For the text-containing cell, return its midpoint in [X, Y] coordinate format. 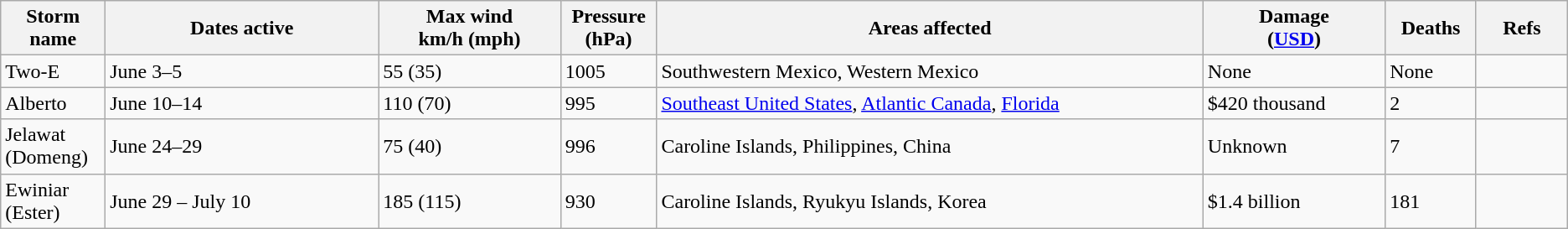
Refs [1521, 29]
Storm name [54, 29]
185 (115) [469, 201]
Max windkm/h (mph) [469, 29]
Ewiniar (Ester) [54, 201]
Damage(USD) [1293, 29]
Areas affected [930, 29]
June 10–14 [242, 103]
1005 [608, 71]
930 [608, 201]
Jelawat (Domeng) [54, 146]
996 [608, 146]
Unknown [1293, 146]
110 (70) [469, 103]
$1.4 billion [1293, 201]
Alberto [54, 103]
55 (35) [469, 71]
7 [1431, 146]
Deaths [1431, 29]
2 [1431, 103]
995 [608, 103]
$420 thousand [1293, 103]
Southwestern Mexico, Western Mexico [930, 71]
Caroline Islands, Ryukyu Islands, Korea [930, 201]
75 (40) [469, 146]
Caroline Islands, Philippines, China [930, 146]
Two-E [54, 71]
181 [1431, 201]
June 3–5 [242, 71]
Pressure(hPa) [608, 29]
Southeast United States, Atlantic Canada, Florida [930, 103]
Dates active [242, 29]
June 29 – July 10 [242, 201]
June 24–29 [242, 146]
